Extract the (x, y) coordinate from the center of the cell holding the provided text.  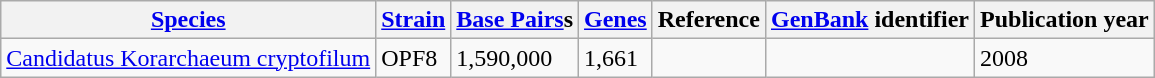
1,661 (616, 58)
Candidatus Korarchaeum cryptofilum (188, 58)
Publication year (1065, 20)
Strain (414, 20)
Genes (616, 20)
1,590,000 (515, 58)
2008 (1065, 58)
Species (188, 20)
OPF8 (414, 58)
GenBank identifier (870, 20)
Reference (708, 20)
Base Pairss (515, 20)
